From the cell containing the given text, extract its center point as (X, Y) coordinate. 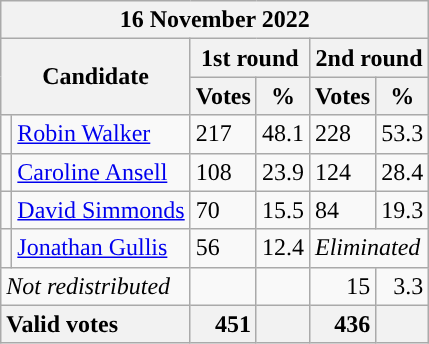
Jonathan Gullis (101, 248)
23.9 (282, 172)
Robin Walker (101, 134)
70 (223, 210)
Candidate (96, 77)
48.1 (282, 134)
David Simmonds (101, 210)
Not redistributed (96, 286)
3.3 (402, 286)
Valid votes (96, 324)
124 (342, 172)
451 (223, 324)
56 (223, 248)
1st round (250, 58)
84 (342, 210)
Caroline Ansell (101, 172)
19.3 (402, 210)
436 (342, 324)
53.3 (402, 134)
12.4 (282, 248)
228 (342, 134)
16 November 2022 (215, 20)
217 (223, 134)
Eliminated (368, 248)
15 (342, 286)
2nd round (368, 58)
15.5 (282, 210)
28.4 (402, 172)
108 (223, 172)
